Provide the (X, Y) coordinate of the cell's center where the given text is located.  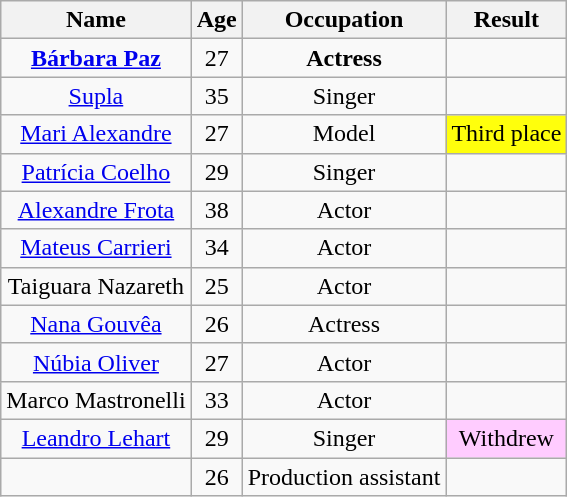
Age (216, 20)
35 (216, 96)
Bárbara Paz (96, 58)
Leandro Lehart (96, 438)
Nana Gouvêa (96, 324)
Withdrew (506, 438)
Occupation (344, 20)
Name (96, 20)
Marco Mastronelli (96, 400)
Mari Alexandre (96, 134)
Result (506, 20)
Alexandre Frota (96, 210)
38 (216, 210)
25 (216, 286)
Supla (96, 96)
34 (216, 248)
Production assistant (344, 477)
Núbia Oliver (96, 362)
Taiguara Nazareth (96, 286)
Model (344, 134)
Patrícia Coelho (96, 172)
Third place (506, 134)
Mateus Carrieri (96, 248)
33 (216, 400)
